From the cell containing the given text, extract its center point as [X, Y] coordinate. 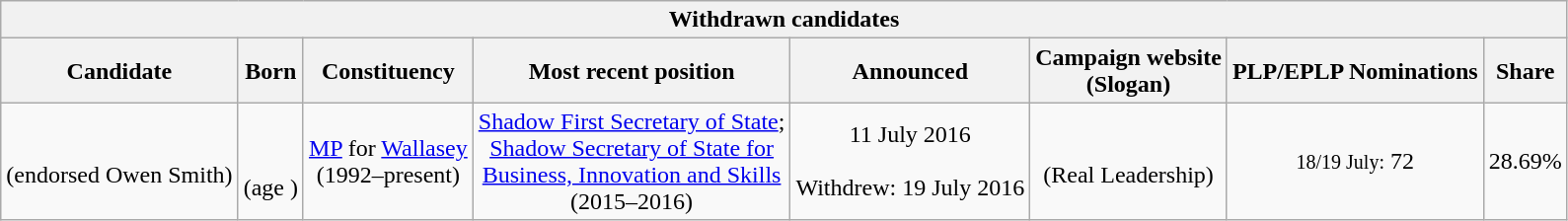
Most recent position [632, 71]
Campaign website (Slogan) [1129, 71]
Constituency [388, 71]
18/19 July: 72 [1355, 162]
Withdrawn candidates [784, 20]
11 July 2016Withdrew: 19 July 2016 [910, 162]
Born [270, 71]
(Real Leadership) [1129, 162]
(age ) [270, 162]
MP for Wallasey (1992–present) [388, 162]
Share [1526, 71]
Shadow First Secretary of State; Shadow Secretary of State for Business, Innovation and Skills (2015–2016) [632, 162]
Announced [910, 71]
Candidate [119, 71]
PLP/EPLP Nominations [1355, 71]
28.69% [1526, 162]
(endorsed Owen Smith) [119, 162]
